From the cell containing the given text, extract its center point as [x, y] coordinate. 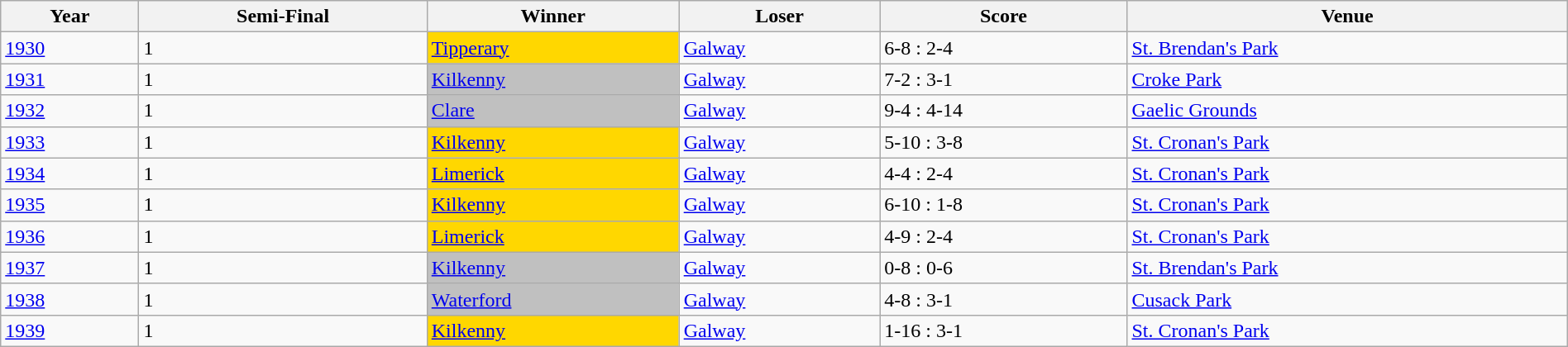
9-4 : 4-14 [1004, 111]
5-10 : 3-8 [1004, 142]
1936 [69, 236]
6-8 : 2-4 [1004, 48]
1-16 : 3-1 [1004, 330]
1935 [69, 205]
7-2 : 3-1 [1004, 79]
4-8 : 3-1 [1004, 299]
1939 [69, 330]
Loser [779, 17]
1933 [69, 142]
4-4 : 2-4 [1004, 173]
Venue [1347, 17]
Waterford [552, 299]
Winner [552, 17]
6-10 : 1-8 [1004, 205]
1934 [69, 173]
1937 [69, 268]
Croke Park [1347, 79]
Clare [552, 111]
1932 [69, 111]
Tipperary [552, 48]
1930 [69, 48]
1931 [69, 79]
4-9 : 2-4 [1004, 236]
1938 [69, 299]
Cusack Park [1347, 299]
Year [69, 17]
0-8 : 0-6 [1004, 268]
Score [1004, 17]
Gaelic Grounds [1347, 111]
Semi-Final [283, 17]
